Extract the (X, Y) coordinate from the center of the cell holding the provided text.  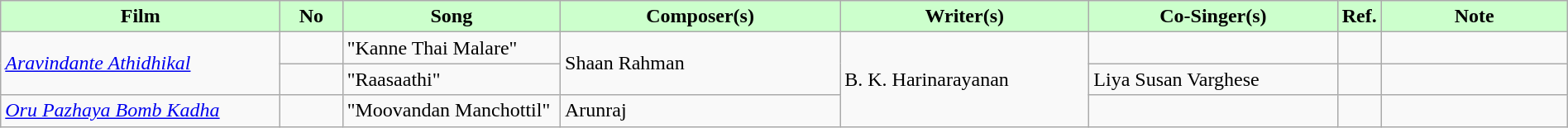
Shaan Rahman (700, 64)
Liya Susan Varghese (1213, 79)
Song (452, 17)
B. K. Harinarayanan (964, 79)
Note (1474, 17)
"Raasaathi" (452, 79)
Composer(s) (700, 17)
Writer(s) (964, 17)
Co-Singer(s) (1213, 17)
Aravindante Athidhikal (141, 64)
No (311, 17)
Film (141, 17)
Oru Pazhaya Bomb Kadha (141, 111)
Ref. (1360, 17)
Arunraj (700, 111)
"Kanne Thai Malare" (452, 48)
"Moovandan Manchottil" (452, 111)
